Determine the (X, Y) coordinate at the center of the cell enclosing the given text.  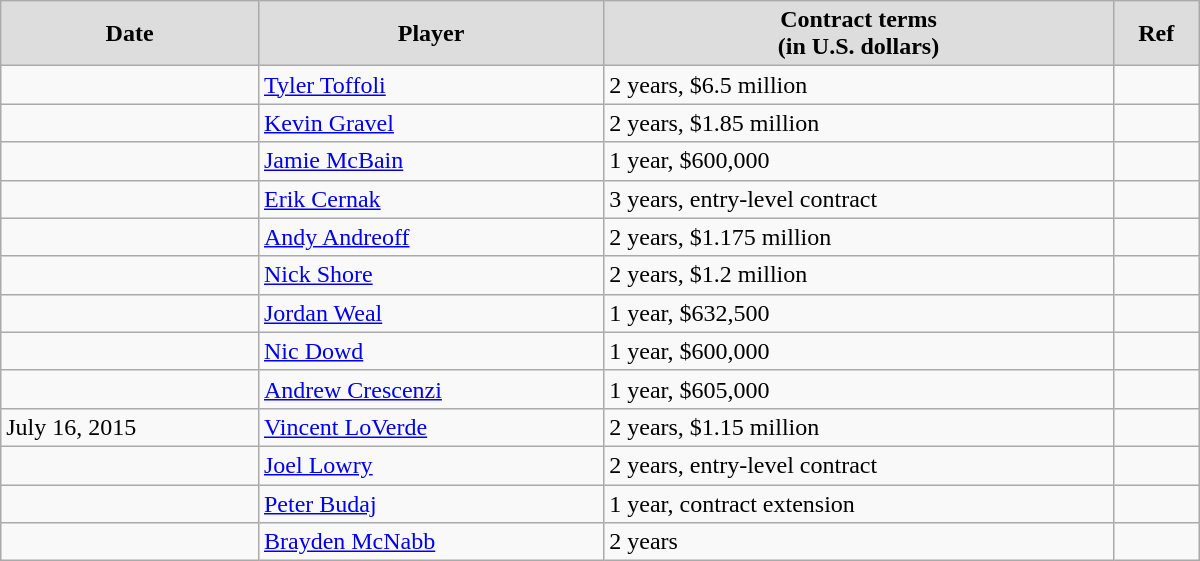
Nick Shore (430, 275)
Nic Dowd (430, 351)
Andrew Crescenzi (430, 389)
2 years, $1.175 million (859, 237)
Erik Cernak (430, 199)
Contract terms(in U.S. dollars) (859, 34)
1 year, contract extension (859, 503)
2 years, $1.15 million (859, 427)
2 years, entry-level contract (859, 465)
Tyler Toffoli (430, 85)
July 16, 2015 (130, 427)
3 years, entry-level contract (859, 199)
Player (430, 34)
Joel Lowry (430, 465)
Peter Budaj (430, 503)
Kevin Gravel (430, 123)
1 year, $632,500 (859, 313)
Date (130, 34)
Jordan Weal (430, 313)
Vincent LoVerde (430, 427)
Ref (1156, 34)
2 years, $6.5 million (859, 85)
Jamie McBain (430, 161)
1 year, $605,000 (859, 389)
Andy Andreoff (430, 237)
2 years (859, 542)
Brayden McNabb (430, 542)
2 years, $1.2 million (859, 275)
2 years, $1.85 million (859, 123)
